Determine the [x, y] coordinate at the center of the cell enclosing the given text.  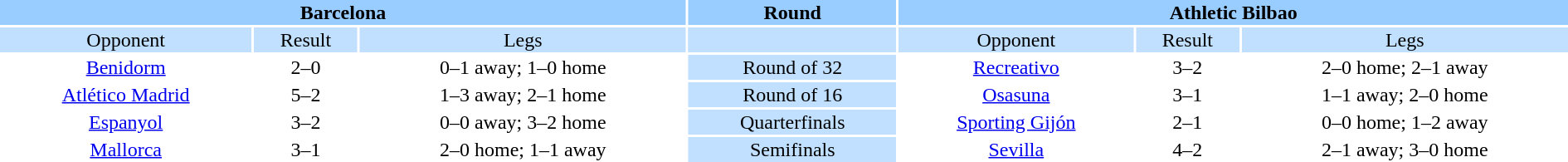
Sevilla [1015, 150]
1–3 away; 2–1 home [523, 95]
Round of 32 [792, 67]
Barcelona [343, 12]
1–1 away; 2–0 home [1405, 95]
2–0 [305, 67]
0–1 away; 1–0 home [523, 67]
Round of 16 [792, 95]
Benidorm [126, 67]
Osasuna [1015, 95]
5–2 [305, 95]
Sporting Gijón [1015, 122]
Mallorca [126, 150]
0–0 home; 1–2 away [1405, 122]
2–1 [1187, 122]
2–1 away; 3–0 home [1405, 150]
Recreativo [1015, 67]
2–0 home; 2–1 away [1405, 67]
Atlético Madrid [126, 95]
2–0 home; 1–1 away [523, 150]
Athletic Bilbao [1233, 12]
0–0 away; 3–2 home [523, 122]
Espanyol [126, 122]
Quarterfinals [792, 122]
4–2 [1187, 150]
Semifinals [792, 150]
Round [792, 12]
